Identify which cell holds the provided text, then report its [X, Y] central coordinate. 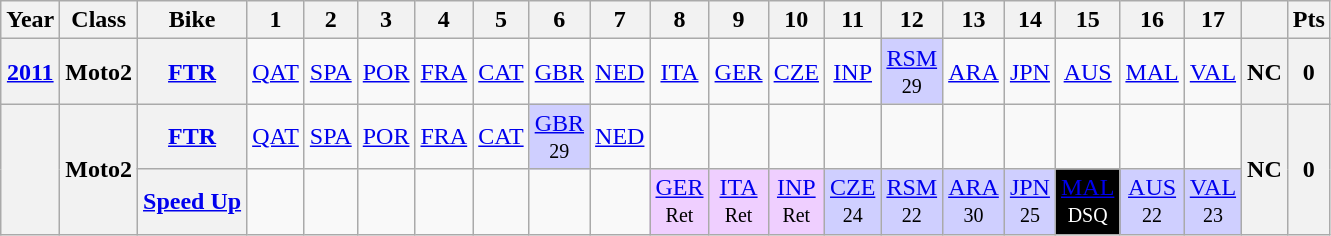
ITARet [738, 202]
GER [738, 72]
16 [1152, 20]
Year [30, 20]
CZE [796, 72]
AUS22 [1152, 202]
JPN25 [1030, 202]
1 [276, 20]
MALDSQ [1087, 202]
GBR [559, 72]
Class [99, 20]
Speed Up [192, 202]
7 [620, 20]
VAL [1212, 72]
6 [559, 20]
2 [330, 20]
VAL23 [1212, 202]
ITA [680, 72]
9 [738, 20]
INP [852, 72]
14 [1030, 20]
8 [680, 20]
11 [852, 20]
RSM29 [912, 72]
GERRet [680, 202]
ARA [974, 72]
5 [501, 20]
Pts [1308, 20]
GBR29 [559, 136]
17 [1212, 20]
JPN [1030, 72]
Bike [192, 20]
INPRet [796, 202]
15 [1087, 20]
AUS [1087, 72]
ARA30 [974, 202]
4 [444, 20]
12 [912, 20]
10 [796, 20]
2011 [30, 72]
3 [386, 20]
RSM22 [912, 202]
13 [974, 20]
CZE24 [852, 202]
MAL [1152, 72]
